Output the [x, y] coordinate of the center of the cell containing the given text.  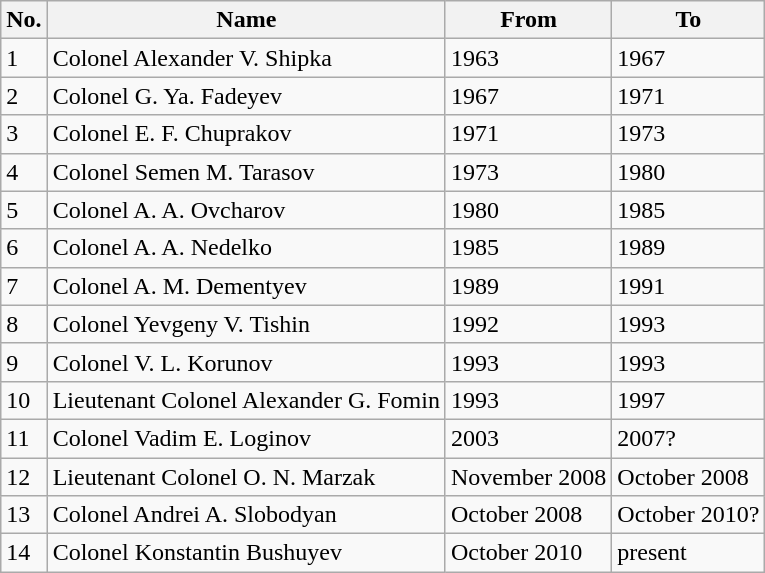
5 [24, 210]
2007? [688, 438]
October 2010 [528, 553]
2 [24, 96]
To [688, 20]
1991 [688, 286]
4 [24, 172]
Colonel A. M. Dementyev [246, 286]
2003 [528, 438]
From [528, 20]
6 [24, 248]
Colonel Yevgeny V. Tishin [246, 324]
3 [24, 134]
1 [24, 58]
Colonel Andrei A. Slobodyan [246, 515]
October 2010? [688, 515]
Colonel Konstantin Bushuyev [246, 553]
Lieutenant Colonel Alexander G. Fomin [246, 400]
7 [24, 286]
10 [24, 400]
Colonel Alexander V. Shipka [246, 58]
Colonel Semen M. Tarasov [246, 172]
Colonel V. L. Korunov [246, 362]
Colonel A. A. Nedelko [246, 248]
1992 [528, 324]
Colonel G. Ya. Fadeyev [246, 96]
1963 [528, 58]
9 [24, 362]
No. [24, 20]
Lieutenant Colonel O. N. Marzak [246, 477]
8 [24, 324]
present [688, 553]
Colonel Vadim E. Loginov [246, 438]
November 2008 [528, 477]
13 [24, 515]
Name [246, 20]
1997 [688, 400]
Colonel A. A. Ovcharov [246, 210]
14 [24, 553]
Colonel E. F. Chuprakov [246, 134]
11 [24, 438]
12 [24, 477]
